Return (x, y) of the center of cell containing provided text 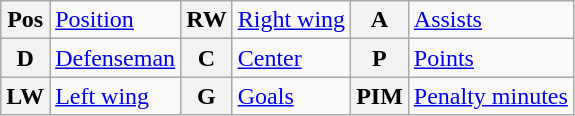
Assists (490, 20)
C (207, 58)
Defenseman (116, 58)
Penalty minutes (490, 96)
Center (291, 58)
LW (26, 96)
D (26, 58)
Points (490, 58)
PIM (380, 96)
Left wing (116, 96)
A (380, 20)
G (207, 96)
RW (207, 20)
Goals (291, 96)
Position (116, 20)
Pos (26, 20)
P (380, 58)
Right wing (291, 20)
